From the cell containing the given text, extract its center point as (X, Y) coordinate. 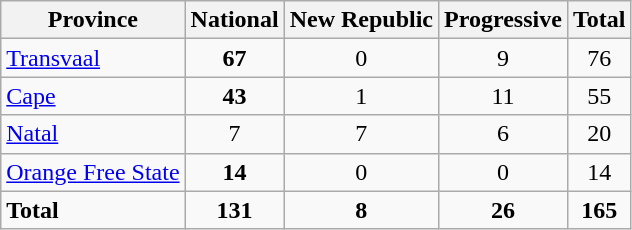
Natal (93, 134)
New Republic (361, 20)
1 (361, 96)
Orange Free State (93, 172)
43 (234, 96)
Progressive (504, 20)
67 (234, 58)
9 (504, 58)
Province (93, 20)
76 (599, 58)
Cape (93, 96)
Transvaal (93, 58)
20 (599, 134)
11 (504, 96)
8 (361, 210)
National (234, 20)
6 (504, 134)
26 (504, 210)
131 (234, 210)
55 (599, 96)
165 (599, 210)
